For the text-containing cell, return its midpoint in (X, Y) coordinate format. 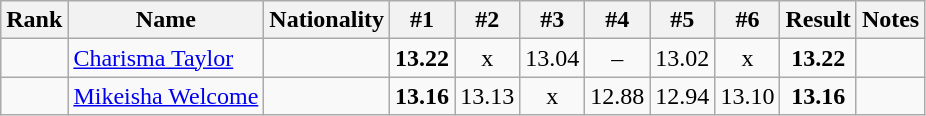
13.02 (682, 58)
Name (166, 20)
13.04 (552, 58)
Rank (34, 20)
#6 (748, 20)
#2 (488, 20)
12.88 (618, 96)
Result (818, 20)
#3 (552, 20)
Notes (890, 20)
Mikeisha Welcome (166, 96)
Nationality (327, 20)
#1 (422, 20)
#4 (618, 20)
12.94 (682, 96)
Charisma Taylor (166, 58)
13.13 (488, 96)
13.10 (748, 96)
– (618, 58)
#5 (682, 20)
